Output the [x, y] coordinate of the center of the cell containing the given text.  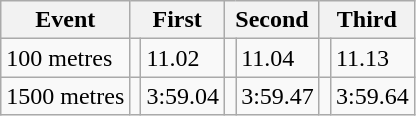
11.04 [278, 58]
3:59.64 [372, 96]
Event [66, 20]
3:59.04 [183, 96]
100 metres [66, 58]
Third [366, 20]
First [178, 20]
3:59.47 [278, 96]
11.13 [372, 58]
11.02 [183, 58]
Second [272, 20]
1500 metres [66, 96]
